For the text-containing cell, return its midpoint in [x, y] coordinate format. 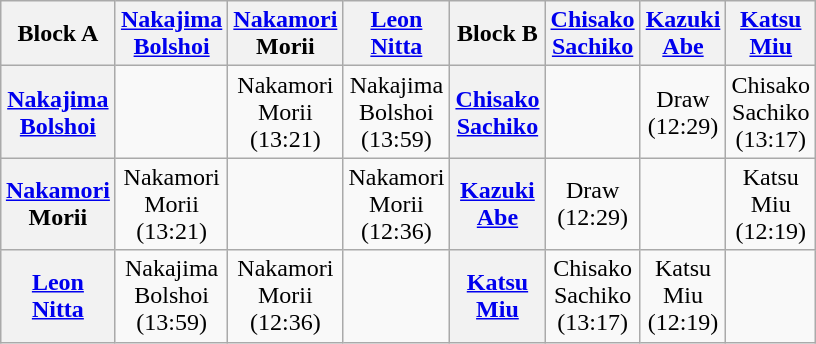
Block A [58, 34]
Block B [498, 34]
